Identify which cell holds the provided text, then report its (X, Y) central coordinate. 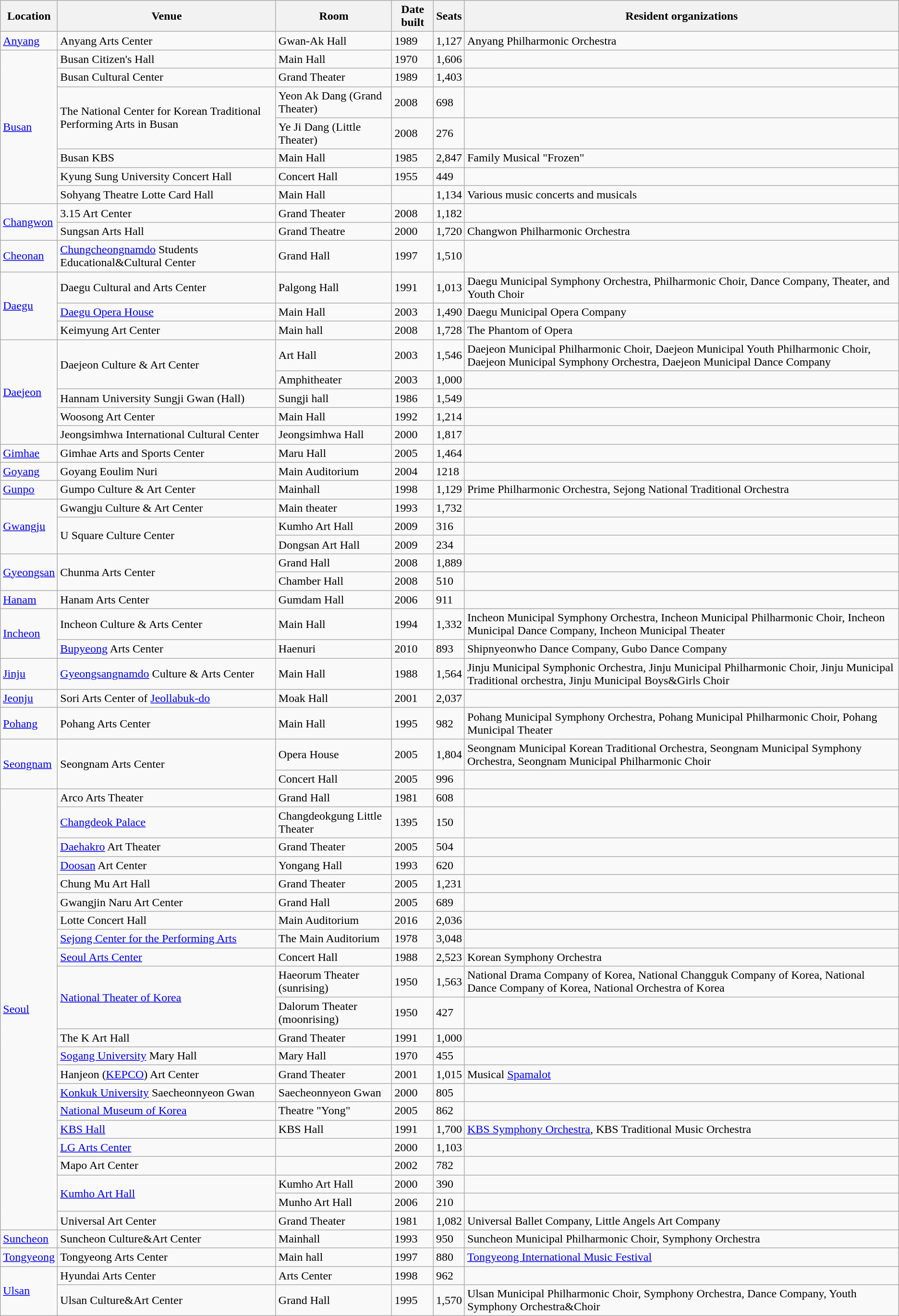
Ulsan (29, 1291)
1,134 (449, 195)
Goyang Eoulim Nuri (167, 471)
Tongyeong Arts Center (167, 1257)
Resident organizations (681, 16)
1,549 (449, 398)
Jinju (29, 674)
2,036 (449, 920)
2010 (413, 649)
Hyundai Arts Center (167, 1276)
Anyang (29, 41)
Tongyeong International Music Festival (681, 1257)
962 (449, 1276)
Chunma Arts Center (167, 572)
1,889 (449, 563)
The Phantom of Opera (681, 331)
Room (334, 16)
Arco Arts Theater (167, 798)
1395 (413, 823)
Gwangju (29, 526)
Anyang Arts Center (167, 41)
1994 (413, 625)
449 (449, 176)
698 (449, 102)
504 (449, 847)
Busan (29, 127)
1,103 (449, 1147)
Daegu Municipal Opera Company (681, 312)
Daegu (29, 306)
2004 (413, 471)
Gwan-Ak Hall (334, 41)
Ye Ji Dang (Little Theater) (334, 134)
1992 (413, 417)
Chungcheongnamdo Students Educational&Cultural Center (167, 256)
Anyang Philharmonic Orchestra (681, 41)
Moak Hall (334, 699)
Theatre "Yong" (334, 1111)
Dongsan Art Hall (334, 544)
Incheon Municipal Symphony Orchestra, Incheon Municipal Philharmonic Choir, Incheon Municipal Dance Company, Incheon Municipal Theater (681, 625)
Mary Hall (334, 1056)
Universal Art Center (167, 1220)
Suncheon Culture&Art Center (167, 1239)
Gumpo Culture & Art Center (167, 490)
National Museum of Korea (167, 1111)
Dalorum Theater (moonrising) (334, 1013)
Saecheonnyeon Gwan (334, 1093)
The National Center for Korean Traditional Performing Arts in Busan (167, 118)
Doosan Art Center (167, 865)
Palgong Hall (334, 287)
1,546 (449, 356)
1978 (413, 938)
1,464 (449, 453)
1,570 (449, 1300)
Sungji hall (334, 398)
Keimyung Art Center (167, 331)
LG Arts Center (167, 1147)
Seongnam (29, 764)
Changwon Philharmonic Orchestra (681, 231)
1,332 (449, 625)
1,732 (449, 508)
Family Musical "Frozen" (681, 158)
Yongang Hall (334, 865)
Seongnam Arts Center (167, 764)
782 (449, 1166)
Maru Hall (334, 453)
Location (29, 16)
1,720 (449, 231)
620 (449, 865)
Hanam Arts Center (167, 599)
1985 (413, 158)
Opera House (334, 754)
1,606 (449, 59)
950 (449, 1239)
Daejeon Culture & Art Center (167, 364)
Changwon (29, 222)
Hanjeon (KEPCO) Art Center (167, 1074)
Cheonan (29, 256)
Daegu Municipal Symphony Orchestra, Philharmonic Choir, Dance Company, Theater, and Youth Choir (681, 287)
1,127 (449, 41)
Busan Cultural Center (167, 77)
Gwangju Culture & Art Center (167, 508)
Jinju Municipal Symphonic Orchestra, Jinju Municipal Philharmonic Choir, Jinju Municipal Traditional orchestra, Jinju Municipal Boys&Girls Choir (681, 674)
Suncheon Municipal Philharmonic Choir, Symphony Orchestra (681, 1239)
Chamber Hall (334, 581)
Incheon Culture & Arts Center (167, 625)
Gunpo (29, 490)
1,214 (449, 417)
1,013 (449, 287)
National Drama Company of Korea, National Changguk Company of Korea, National Dance Company of Korea, National Orchestra of Korea (681, 982)
Busan KBS (167, 158)
1,403 (449, 77)
Munho Art Hall (334, 1202)
Sori Arts Center of Jeollabuk-do (167, 699)
Prime Philharmonic Orchestra, Sejong National Traditional Orchestra (681, 490)
Gyeongsangnamdo Culture & Arts Center (167, 674)
Gwangjin Naru Art Center (167, 902)
Pohang Municipal Symphony Orchestra, Pohang Municipal Philharmonic Choir, Pohang Municipal Theater (681, 724)
316 (449, 526)
Gimhae Arts and Sports Center (167, 453)
The K Art Hall (167, 1038)
Lotte Concert Hall (167, 920)
Date built (413, 16)
Ulsan Municipal Philharmonic Choir, Symphony Orchestra, Dance Company, Youth Symphony Orchestra&Choir (681, 1300)
608 (449, 798)
Daegu Opera House (167, 312)
Chung Mu Art Hall (167, 884)
Changdeok Palace (167, 823)
Gyeongsan (29, 572)
1955 (413, 176)
2002 (413, 1166)
Arts Center (334, 1276)
Hannam University Sungji Gwan (Hall) (167, 398)
3.15 Art Center (167, 213)
1,129 (449, 490)
Universal Ballet Company, Little Angels Art Company (681, 1220)
3,048 (449, 938)
1,510 (449, 256)
1986 (413, 398)
150 (449, 823)
1,728 (449, 331)
Shipnyeonwho Dance Company, Gubo Dance Company (681, 649)
1,490 (449, 312)
510 (449, 581)
390 (449, 1184)
1,015 (449, 1074)
Daejeon (29, 392)
805 (449, 1093)
Woosong Art Center (167, 417)
Konkuk University Saecheonnyeon Gwan (167, 1093)
Tongyeong (29, 1257)
911 (449, 599)
Korean Symphony Orchestra (681, 957)
Goyang (29, 471)
276 (449, 134)
Sogang University Mary Hall (167, 1056)
Sohyang Theatre Lotte Card Hall (167, 195)
Sungsan Arts Hall (167, 231)
880 (449, 1257)
893 (449, 649)
1,082 (449, 1220)
1218 (449, 471)
1,182 (449, 213)
Jeongsimhwa Hall (334, 435)
Jeonju (29, 699)
2,523 (449, 957)
KBS Symphony Orchestra, KBS Traditional Music Orchestra (681, 1129)
Venue (167, 16)
Gumdam Hall (334, 599)
Sejong Center for the Performing Arts (167, 938)
996 (449, 779)
Ulsan Culture&Art Center (167, 1300)
Changdeokgung Little Theater (334, 823)
Various music concerts and musicals (681, 195)
1,231 (449, 884)
Haeorum Theater (sunrising) (334, 982)
Gimhae (29, 453)
Seoul (29, 1009)
U Square Culture Center (167, 535)
982 (449, 724)
Daegu Cultural and Arts Center (167, 287)
1,700 (449, 1129)
Mapo Art Center (167, 1166)
The Main Auditorium (334, 938)
Amphitheater (334, 380)
210 (449, 1202)
Seongnam Municipal Korean Traditional Orchestra, Seongnam Municipal Symphony Orchestra, Seongnam Municipal Philharmonic Choir (681, 754)
2,847 (449, 158)
National Theater of Korea (167, 997)
Pohang (29, 724)
234 (449, 544)
Yeon Ak Dang (Grand Theater) (334, 102)
455 (449, 1056)
689 (449, 902)
Hanam (29, 599)
Art Hall (334, 356)
Main theater (334, 508)
Daehakro Art Theater (167, 847)
Pohang Arts Center (167, 724)
Jeongsimhwa International Cultural Center (167, 435)
2016 (413, 920)
Seoul Arts Center (167, 957)
1,563 (449, 982)
Busan Citizen's Hall (167, 59)
Bupyeong Arts Center (167, 649)
1,564 (449, 674)
1,817 (449, 435)
862 (449, 1111)
2,037 (449, 699)
Musical Spamalot (681, 1074)
Kyung Sung University Concert Hall (167, 176)
Seats (449, 16)
1,804 (449, 754)
Haenuri (334, 649)
Grand Theatre (334, 231)
Suncheon (29, 1239)
Incheon (29, 633)
427 (449, 1013)
